Scan for the cell matching the given text and deliver its [x, y] coordinate at center. 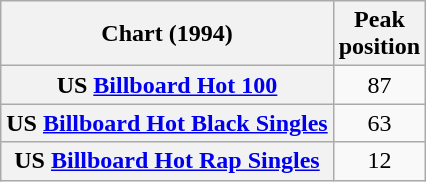
Chart (1994) [167, 34]
US Billboard Hot 100 [167, 85]
12 [379, 161]
63 [379, 123]
87 [379, 85]
Peakposition [379, 34]
US Billboard Hot Rap Singles [167, 161]
US Billboard Hot Black Singles [167, 123]
